For the text-containing cell, return its midpoint in [X, Y] coordinate format. 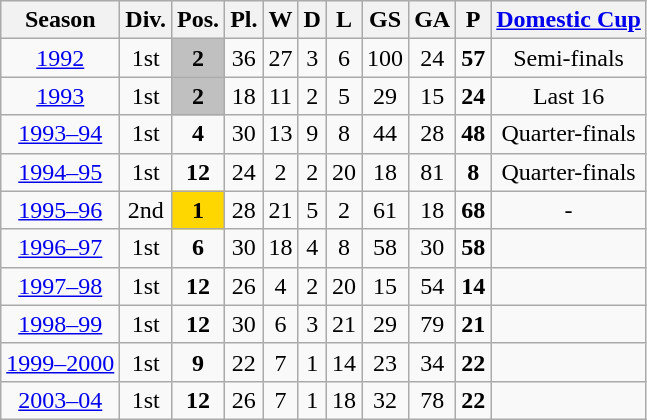
Pl. [244, 20]
Semi-finals [569, 58]
1993 [60, 96]
1994–95 [60, 172]
100 [386, 58]
36 [244, 58]
Div. [146, 20]
54 [432, 286]
GS [386, 20]
L [344, 20]
1993–94 [60, 134]
Last 16 [569, 96]
2003–04 [60, 400]
Pos. [198, 20]
1996–97 [60, 248]
1992 [60, 58]
- [569, 210]
27 [280, 58]
34 [432, 362]
2nd [146, 210]
32 [386, 400]
11 [280, 96]
81 [432, 172]
44 [386, 134]
Season [60, 20]
57 [474, 58]
Domestic Cup [569, 20]
D [312, 20]
23 [386, 362]
1998–99 [60, 324]
GA [432, 20]
48 [474, 134]
1995–96 [60, 210]
1997–98 [60, 286]
P [474, 20]
68 [474, 210]
79 [432, 324]
W [280, 20]
1999–2000 [60, 362]
13 [280, 134]
78 [432, 400]
61 [386, 210]
